Scan for the cell matching the given text and deliver its (X, Y) coordinate at center. 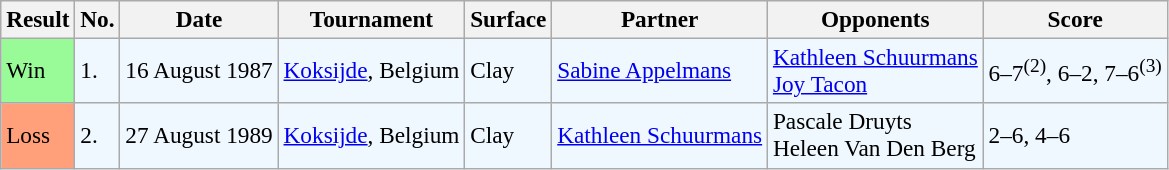
Kathleen Schuurmans Joy Tacon (876, 70)
Date (199, 19)
Kathleen Schuurmans (660, 136)
Tournament (372, 19)
2–6, 4–6 (1075, 136)
1. (98, 70)
Loss (38, 136)
27 August 1989 (199, 136)
Win (38, 70)
6–7(2), 6–2, 7–6(3) (1075, 70)
Result (38, 19)
No. (98, 19)
Surface (508, 19)
2. (98, 136)
Partner (660, 19)
Opponents (876, 19)
Score (1075, 19)
16 August 1987 (199, 70)
Pascale Druyts Heleen Van Den Berg (876, 136)
Sabine Appelmans (660, 70)
